From the cell containing the given text, extract its center point as [x, y] coordinate. 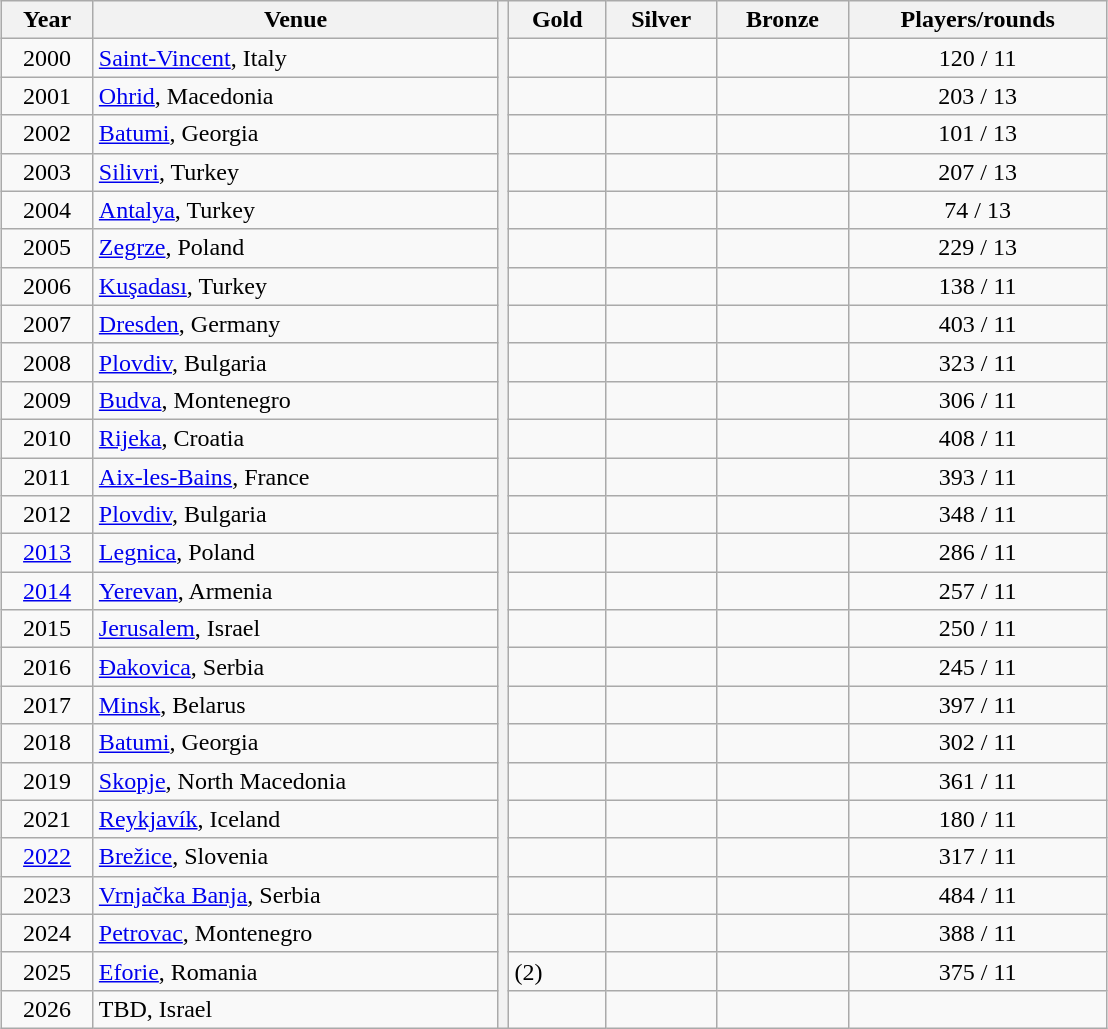
Jerusalem, Israel [295, 629]
Vrnjačka Banja, Serbia [295, 895]
2018 [47, 743]
286 / 11 [978, 553]
Reykjavík, Iceland [295, 819]
TBD, Israel [295, 1009]
Kuşadası, Turkey [295, 286]
138 / 11 [978, 286]
2007 [47, 324]
375 / 11 [978, 971]
2008 [47, 362]
Bronze [782, 20]
Eforie, Romania [295, 971]
361 / 11 [978, 781]
2009 [47, 400]
Minsk, Belarus [295, 705]
207 / 13 [978, 172]
120 / 11 [978, 58]
Aix-les-Bains, France [295, 477]
2024 [47, 933]
101 / 13 [978, 134]
2002 [47, 134]
2021 [47, 819]
2000 [47, 58]
Silver [662, 20]
Brežice, Slovenia [295, 857]
Budva, Montenegro [295, 400]
245 / 11 [978, 667]
2013 [47, 553]
Silivri, Turkey [295, 172]
348 / 11 [978, 515]
257 / 11 [978, 591]
Year [47, 20]
229 / 13 [978, 248]
2015 [47, 629]
317 / 11 [978, 857]
Antalya, Turkey [295, 210]
393 / 11 [978, 477]
2006 [47, 286]
2026 [47, 1009]
2004 [47, 210]
306 / 11 [978, 400]
2010 [47, 438]
2005 [47, 248]
403 / 11 [978, 324]
74 / 13 [978, 210]
Gold [558, 20]
2025 [47, 971]
2022 [47, 857]
Saint-Vincent, Italy [295, 58]
2016 [47, 667]
2003 [47, 172]
397 / 11 [978, 705]
408 / 11 [978, 438]
302 / 11 [978, 743]
Dresden, Germany [295, 324]
203 / 13 [978, 96]
180 / 11 [978, 819]
Venue [295, 20]
2014 [47, 591]
2019 [47, 781]
Rijeka, Croatia [295, 438]
Đakovica, Serbia [295, 667]
2023 [47, 895]
2001 [47, 96]
Players/rounds [978, 20]
250 / 11 [978, 629]
388 / 11 [978, 933]
Skopje, North Macedonia [295, 781]
(2) [558, 971]
484 / 11 [978, 895]
Petrovac, Montenegro [295, 933]
Yerevan, Armenia [295, 591]
2017 [47, 705]
Legnica, Poland [295, 553]
323 / 11 [978, 362]
2011 [47, 477]
Ohrid, Macedonia [295, 96]
2012 [47, 515]
Zegrze, Poland [295, 248]
